Return the (X, Y) coordinate for the center point of the cell that contains the specified text.  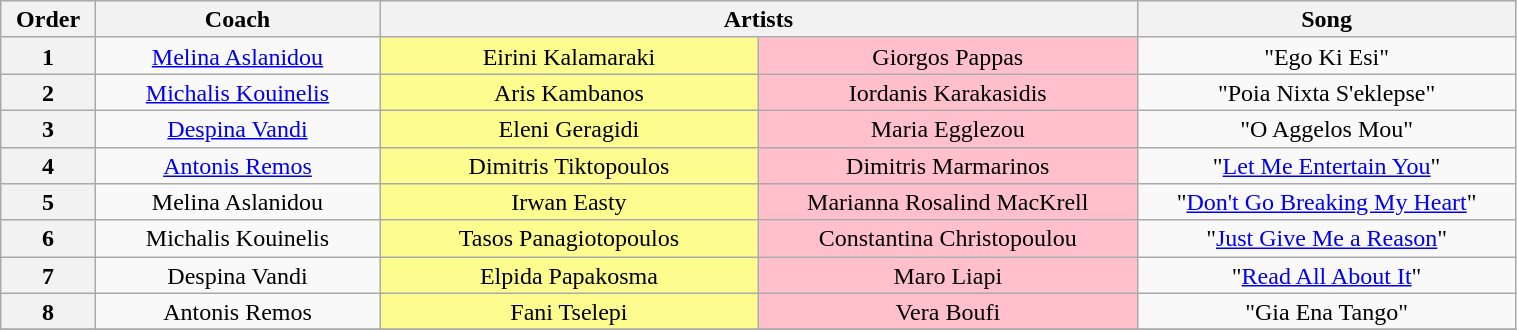
"Let Me Entertain You" (1326, 166)
Artists (759, 20)
Fani Tselepi (570, 312)
7 (48, 276)
Aris Kambanos (570, 92)
Elpida Papakosma (570, 276)
"O Aggelos Mou" (1326, 128)
4 (48, 166)
5 (48, 202)
Eirini Kalamaraki (570, 56)
Dimitris Tiktopoulos (570, 166)
Giorgos Pappas (948, 56)
3 (48, 128)
"Gia Ena Tango" (1326, 312)
2 (48, 92)
Tasos Panagiotopoulos (570, 238)
Irwan Easty (570, 202)
"Don't Go Breaking My Heart" (1326, 202)
"Poia Nixta S'eklepse" (1326, 92)
Eleni Geragidi (570, 128)
Vera Boufi (948, 312)
8 (48, 312)
1 (48, 56)
Coach (237, 20)
Song (1326, 20)
Dimitris Marmarinos (948, 166)
Constantina Christopoulou (948, 238)
"Read All About It" (1326, 276)
Iordanis Karakasidis (948, 92)
Maria Egglezou (948, 128)
Marianna Rosalind MacKrell (948, 202)
"Ego Ki Esi" (1326, 56)
"Just Give Me a Reason" (1326, 238)
Order (48, 20)
Maro Liapi (948, 276)
6 (48, 238)
